Identify which cell holds the provided text, then report its [X, Y] central coordinate. 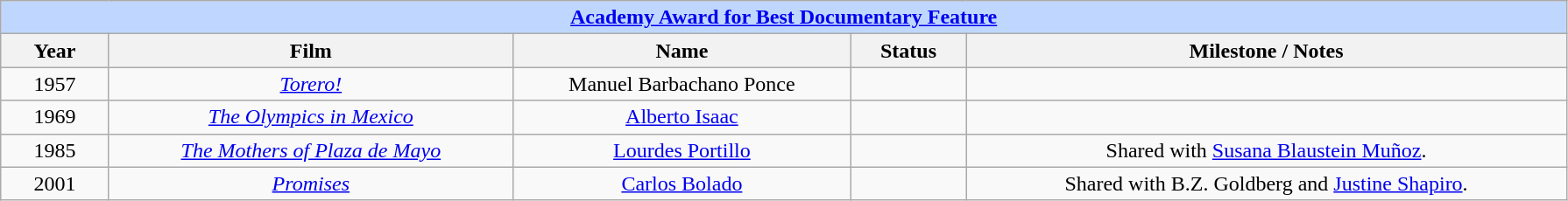
Film [310, 51]
Shared with B.Z. Goldberg and Justine Shapiro. [1266, 184]
2001 [55, 184]
Year [55, 51]
Name [682, 51]
Carlos Bolado [682, 184]
Shared with Susana Blaustein Muñoz. [1266, 150]
Academy Award for Best Documentary Feature [784, 17]
Alberto Isaac [682, 117]
The Mothers of Plaza de Mayo [310, 150]
Status [908, 51]
Torero! [310, 84]
1969 [55, 117]
Promises [310, 184]
Lourdes Portillo [682, 150]
Manuel Barbachano Ponce [682, 84]
1985 [55, 150]
The Olympics in Mexico [310, 117]
Milestone / Notes [1266, 51]
1957 [55, 84]
